Pinpoint the cell where the given text exists, returning its [x, y] midpoint coordinate. 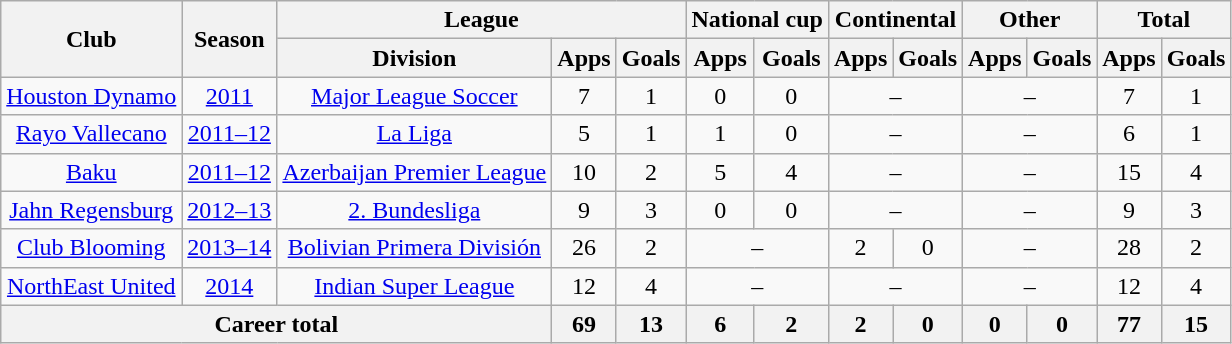
77 [1129, 324]
Total [1164, 20]
Club Blooming [92, 248]
Major League Soccer [414, 96]
2014 [230, 286]
69 [584, 324]
Indian Super League [414, 286]
10 [584, 172]
NorthEast United [92, 286]
2011 [230, 96]
Rayo Vallecano [92, 134]
13 [651, 324]
Other [1030, 20]
Jahn Regensburg [92, 210]
2012–13 [230, 210]
League [482, 20]
Azerbaijan Premier League [414, 172]
Career total [276, 324]
Continental [895, 20]
Season [230, 39]
Club [92, 39]
Houston Dynamo [92, 96]
National cup [757, 20]
La Liga [414, 134]
2. Bundesliga [414, 210]
Baku [92, 172]
Division [414, 58]
Bolivian Primera División [414, 248]
28 [1129, 248]
2013–14 [230, 248]
26 [584, 248]
